Output the (x, y) coordinate of the center of the cell containing the given text.  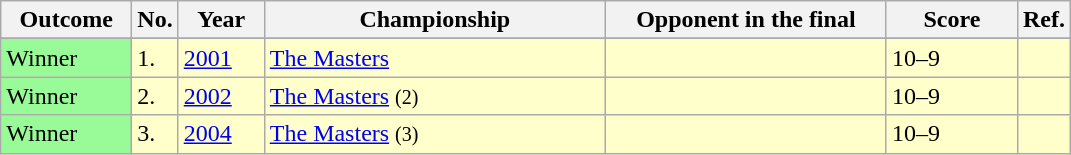
No. (155, 20)
2. (155, 96)
3. (155, 134)
Outcome (66, 20)
2004 (221, 134)
Ref. (1044, 20)
The Masters (3) (434, 134)
2002 (221, 96)
Score (952, 20)
Year (221, 20)
1. (155, 58)
Championship (434, 20)
Opponent in the final (746, 20)
2001 (221, 58)
The Masters (434, 58)
The Masters (2) (434, 96)
